Return [X, Y] of the center of cell containing provided text 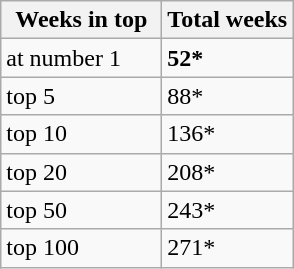
271* [228, 248]
at number 1 [82, 58]
243* [228, 210]
52* [228, 58]
top 10 [82, 134]
Weeks in top [82, 20]
top 50 [82, 210]
208* [228, 172]
top 100 [82, 248]
136* [228, 134]
88* [228, 96]
Total weeks [228, 20]
top 20 [82, 172]
top 5 [82, 96]
